Capture the cell that displays the provided text and extract its (X, Y) central coordinate. 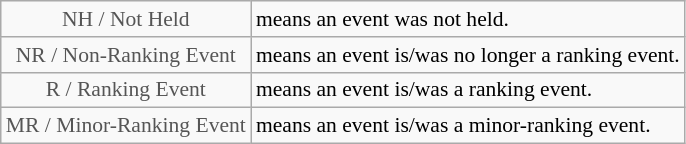
means an event is/was a minor-ranking event. (468, 126)
means an event is/was a ranking event. (468, 90)
MR / Minor-Ranking Event (126, 126)
NH / Not Held (126, 19)
means an event is/was no longer a ranking event. (468, 55)
NR / Non-Ranking Event (126, 55)
means an event was not held. (468, 19)
R / Ranking Event (126, 90)
